From the cell containing the given text, extract its center point as (X, Y) coordinate. 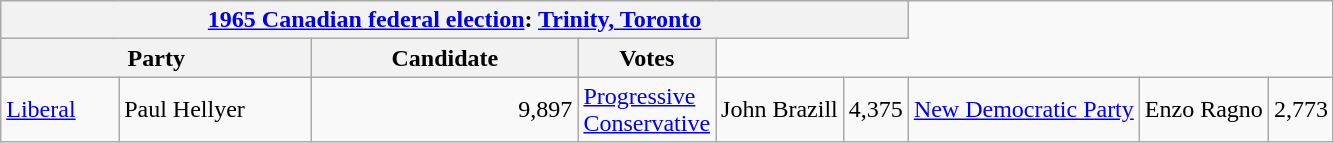
Candidate (445, 58)
John Brazill (780, 110)
2,773 (1300, 110)
1965 Canadian federal election: Trinity, Toronto (455, 20)
Liberal (60, 110)
New Democratic Party (1024, 110)
9,897 (445, 110)
Paul Hellyer (216, 110)
Enzo Ragno (1204, 110)
Party (156, 58)
Progressive Conservative (647, 110)
Votes (647, 58)
4,375 (876, 110)
